Provide the [X, Y] coordinate of the cell's center where the given text is located.  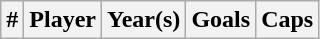
Year(s) [144, 20]
Goals [221, 20]
Player [63, 20]
Caps [288, 20]
# [12, 20]
